Provide the (x, y) coordinate of the cell's center where the given text is located.  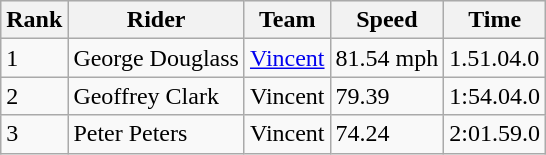
1.51.04.0 (495, 58)
Rider (156, 20)
79.39 (387, 96)
Peter Peters (156, 134)
Rank (34, 20)
2 (34, 96)
George Douglass (156, 58)
74.24 (387, 134)
81.54 mph (387, 58)
Team (287, 20)
Time (495, 20)
2:01.59.0 (495, 134)
1 (34, 58)
Speed (387, 20)
Geoffrey Clark (156, 96)
3 (34, 134)
1:54.04.0 (495, 96)
